Scan for the cell matching the given text and deliver its [X, Y] coordinate at center. 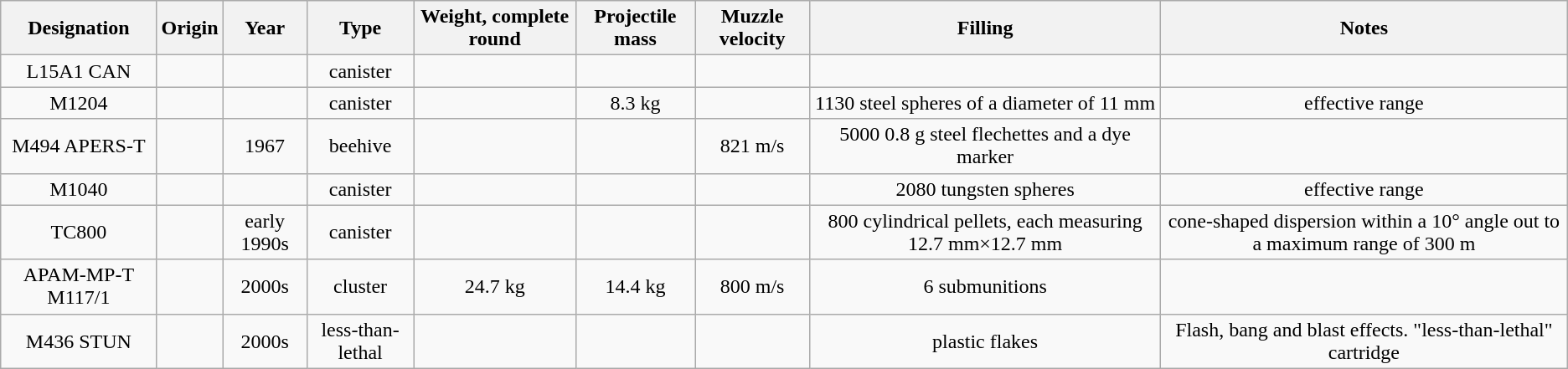
Projectile mass [635, 28]
Filling [985, 28]
1967 [265, 146]
6 submunitions [985, 286]
14.4 kg [635, 286]
800 cylindrical pellets, each measuring 12.7 mm×12.7 mm [985, 233]
beehive [360, 146]
plastic flakes [985, 341]
Origin [189, 28]
Type [360, 28]
Flash, bang and blast effects. "less-than-lethal" cartridge [1364, 341]
Year [265, 28]
L15A1 CAN [79, 71]
APAM-MP-T M117/1 [79, 286]
less-than-lethal [360, 341]
Muzzle velocity [752, 28]
24.7 kg [494, 286]
2080 tungsten spheres [985, 189]
Notes [1364, 28]
1130 steel spheres of a diameter of 11 mm [985, 103]
early 1990s [265, 233]
Designation [79, 28]
M436 STUN [79, 341]
cluster [360, 286]
5000 0.8 g steel flechettes and a dye marker [985, 146]
M494 APERS-T [79, 146]
M1204 [79, 103]
TC800 [79, 233]
821 m/s [752, 146]
Weight, complete round [494, 28]
800 m/s [752, 286]
cone-shaped dispersion within a 10° angle out to a maximum range of 300 m [1364, 233]
8.3 kg [635, 103]
M1040 [79, 189]
